Provide the [X, Y] coordinate of the cell's center where the given text is located.  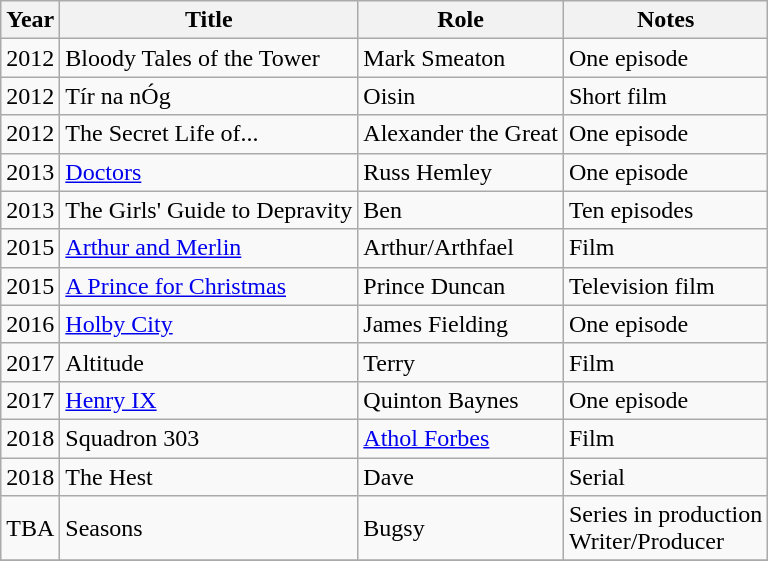
Ten episodes [665, 210]
Prince Duncan [461, 286]
Alexander the Great [461, 134]
TBA [30, 528]
2016 [30, 324]
Series in production Writer/Producer [665, 528]
Bugsy [461, 528]
Seasons [209, 528]
Athol Forbes [461, 438]
Bloody Tales of the Tower [209, 58]
Russ Hemley [461, 172]
Quinton Baynes [461, 400]
Ben [461, 210]
Television film [665, 286]
Title [209, 20]
The Secret Life of... [209, 134]
Arthur and Merlin [209, 248]
Holby City [209, 324]
Mark Smeaton [461, 58]
Year [30, 20]
Serial [665, 477]
Henry IX [209, 400]
Notes [665, 20]
Doctors [209, 172]
A Prince for Christmas [209, 286]
The Hest [209, 477]
Squadron 303 [209, 438]
Short film [665, 96]
Arthur/Arthfael [461, 248]
Tír na nÓg [209, 96]
Oisin [461, 96]
Dave [461, 477]
Role [461, 20]
The Girls' Guide to Depravity [209, 210]
Altitude [209, 362]
James Fielding [461, 324]
Terry [461, 362]
